Provide the [x, y] coordinate of the cell's center where the given text is located.  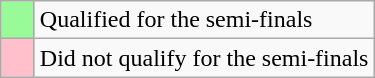
Did not qualify for the semi-finals [204, 58]
Qualified for the semi-finals [204, 20]
